Find where the given text appears and provide that cell's center as [X, Y] coordinate. 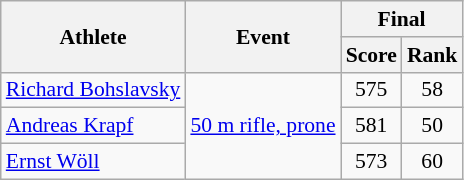
50 m rifle, prone [262, 126]
50 [432, 126]
Final [402, 19]
581 [372, 126]
Richard Bohslavsky [94, 90]
Rank [432, 55]
60 [432, 162]
Athlete [94, 36]
Score [372, 55]
573 [372, 162]
58 [432, 90]
Event [262, 36]
Andreas Krapf [94, 126]
575 [372, 90]
Ernst Wöll [94, 162]
